Output the (X, Y) coordinate of the center of the cell containing the given text.  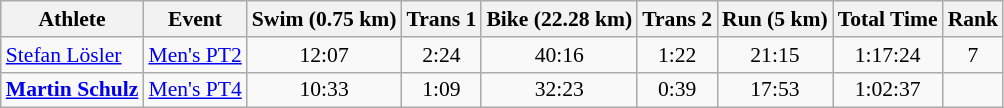
2:24 (441, 55)
17:53 (775, 90)
Rank (974, 19)
Run (5 km) (775, 19)
10:33 (324, 90)
Stefan Lösler (72, 55)
40:16 (559, 55)
1:09 (441, 90)
7 (974, 55)
Trans 1 (441, 19)
Total Time (888, 19)
Trans 2 (677, 19)
1:17:24 (888, 55)
Martin Schulz (72, 90)
1:02:37 (888, 90)
Men's PT2 (194, 55)
Event (194, 19)
1:22 (677, 55)
Athlete (72, 19)
32:23 (559, 90)
Bike (22.28 km) (559, 19)
Swim (0.75 km) (324, 19)
21:15 (775, 55)
Men's PT4 (194, 90)
12:07 (324, 55)
0:39 (677, 90)
